Scan for the cell matching the given text and deliver its (x, y) coordinate at center. 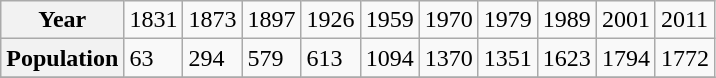
579 (272, 58)
1831 (154, 20)
Year (62, 20)
1094 (390, 58)
1351 (508, 58)
1989 (566, 20)
2011 (684, 20)
1623 (566, 58)
1926 (330, 20)
613 (330, 58)
Population (62, 58)
1873 (212, 20)
1794 (626, 58)
1370 (448, 58)
1970 (448, 20)
1979 (508, 20)
2001 (626, 20)
1897 (272, 20)
1772 (684, 58)
294 (212, 58)
63 (154, 58)
1959 (390, 20)
